Detect which cell encompasses the target text, then output its (x, y) center coordinate. 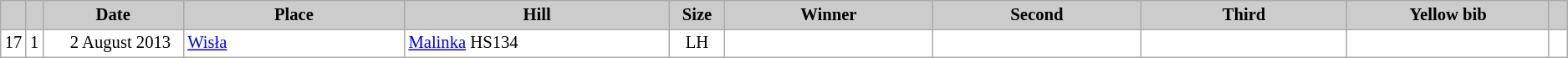
1 (34, 43)
17 (13, 43)
Second (1037, 14)
Malinka HS134 (537, 43)
Place (294, 14)
Winner (828, 14)
2 August 2013 (113, 43)
LH (697, 43)
Hill (537, 14)
Yellow bib (1448, 14)
Third (1244, 14)
Date (113, 14)
Size (697, 14)
Wisła (294, 43)
